Detect which cell encompasses the target text, then output its (X, Y) center coordinate. 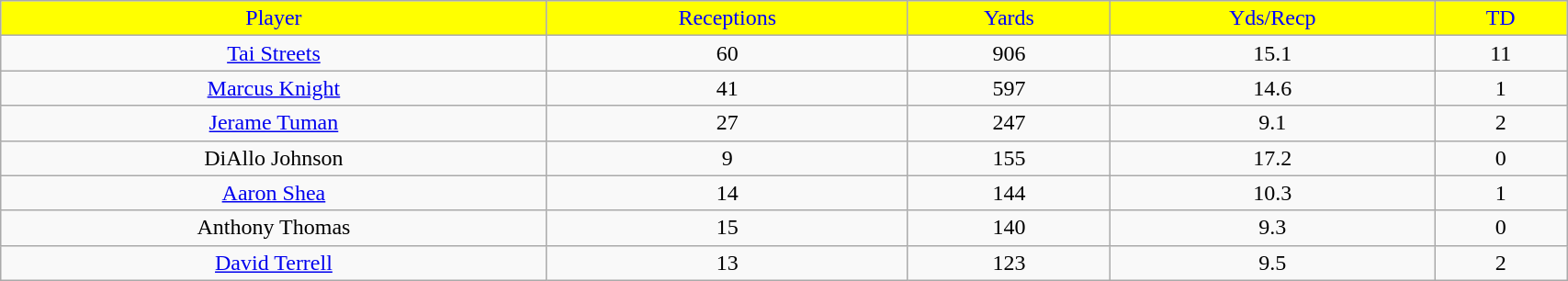
41 (728, 88)
140 (1009, 228)
9.5 (1273, 263)
27 (728, 123)
Tai Streets (274, 53)
906 (1009, 53)
60 (728, 53)
15.1 (1273, 53)
144 (1009, 193)
Jerame Tuman (274, 123)
Aaron Shea (274, 193)
Yards (1009, 18)
14 (728, 193)
David Terrell (274, 263)
13 (728, 263)
9.3 (1273, 228)
Yds/Recp (1273, 18)
247 (1009, 123)
15 (728, 228)
17.2 (1273, 158)
14.6 (1273, 88)
10.3 (1273, 193)
123 (1009, 263)
TD (1501, 18)
Player (274, 18)
11 (1501, 53)
Receptions (728, 18)
9.1 (1273, 123)
155 (1009, 158)
9 (728, 158)
597 (1009, 88)
Marcus Knight (274, 88)
Anthony Thomas (274, 228)
DiAllo Johnson (274, 158)
